Provide the (X, Y) coordinate of the cell's center where the given text is located.  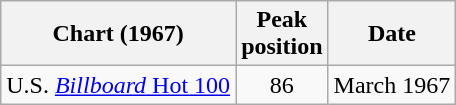
Chart (1967) (118, 34)
86 (282, 85)
Peakposition (282, 34)
Date (392, 34)
March 1967 (392, 85)
U.S. Billboard Hot 100 (118, 85)
